Find where the given text appears and provide that cell's center as (x, y) coordinate. 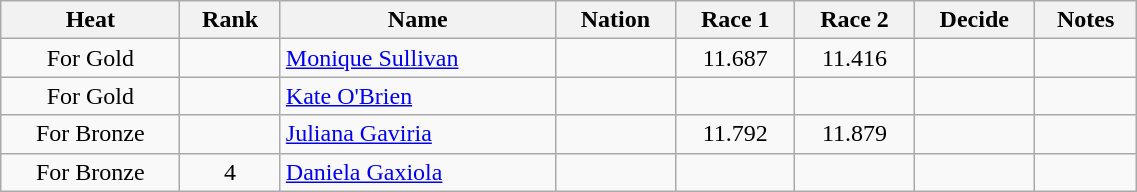
11.879 (854, 134)
Heat (90, 20)
Race 2 (854, 20)
Decide (974, 20)
Nation (615, 20)
Name (418, 20)
11.792 (736, 134)
11.416 (854, 58)
Kate O'Brien (418, 96)
Notes (1085, 20)
Daniela Gaxiola (418, 172)
Rank (230, 20)
Monique Sullivan (418, 58)
Race 1 (736, 20)
4 (230, 172)
11.687 (736, 58)
Juliana Gaviria (418, 134)
